Output the [x, y] coordinate of the center of the cell containing the given text.  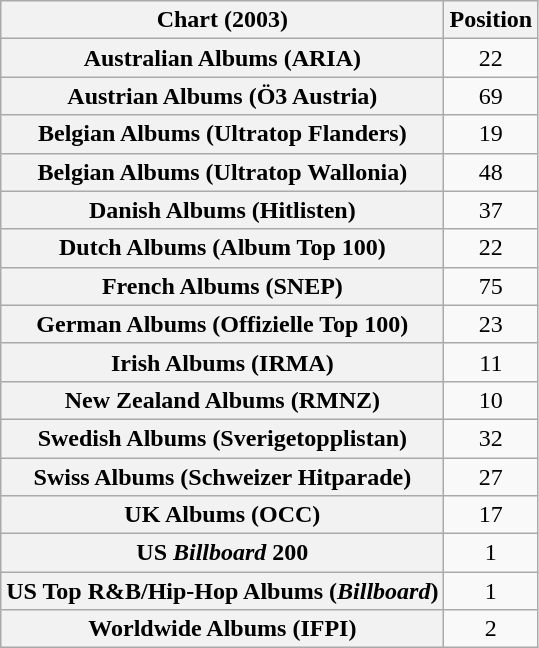
Austrian Albums (Ö3 Austria) [222, 96]
New Zealand Albums (RMNZ) [222, 400]
German Albums (Offizielle Top 100) [222, 324]
17 [491, 515]
Belgian Albums (Ultratop Wallonia) [222, 172]
11 [491, 362]
Dutch Albums (Album Top 100) [222, 248]
US Top R&B/Hip-Hop Albums (Billboard) [222, 591]
Irish Albums (IRMA) [222, 362]
Worldwide Albums (IFPI) [222, 629]
48 [491, 172]
Australian Albums (ARIA) [222, 58]
27 [491, 477]
Swiss Albums (Schweizer Hitparade) [222, 477]
Chart (2003) [222, 20]
32 [491, 438]
69 [491, 96]
Swedish Albums (Sverigetopplistan) [222, 438]
Belgian Albums (Ultratop Flanders) [222, 134]
US Billboard 200 [222, 553]
37 [491, 210]
UK Albums (OCC) [222, 515]
19 [491, 134]
75 [491, 286]
10 [491, 400]
Danish Albums (Hitlisten) [222, 210]
Position [491, 20]
French Albums (SNEP) [222, 286]
2 [491, 629]
23 [491, 324]
